For the text-containing cell, return its midpoint in (X, Y) coordinate format. 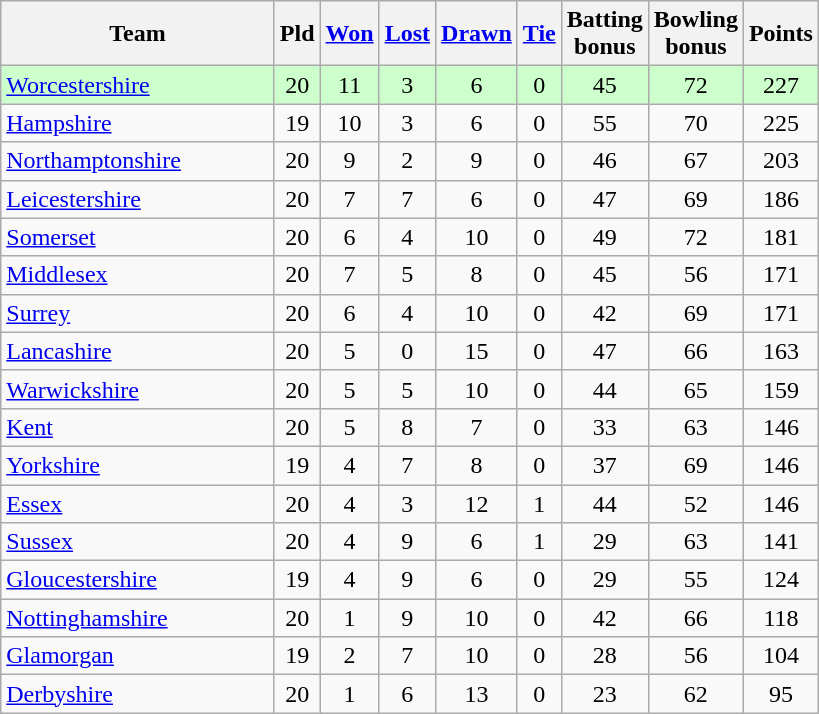
13 (477, 694)
Leicestershire (138, 199)
118 (780, 618)
Points (780, 34)
186 (780, 199)
Team (138, 34)
Warwickshire (138, 389)
67 (696, 161)
Nottinghamshire (138, 618)
124 (780, 580)
Batting bonus (604, 34)
23 (604, 694)
62 (696, 694)
Middlesex (138, 275)
11 (350, 85)
Tie (539, 34)
Pld (297, 34)
163 (780, 351)
225 (780, 123)
Somerset (138, 237)
37 (604, 465)
Northamptonshire (138, 161)
141 (780, 542)
227 (780, 85)
70 (696, 123)
203 (780, 161)
Yorkshire (138, 465)
Lost (407, 34)
28 (604, 656)
33 (604, 427)
Drawn (477, 34)
Lancashire (138, 351)
Hampshire (138, 123)
Sussex (138, 542)
104 (780, 656)
52 (696, 503)
Gloucestershire (138, 580)
Kent (138, 427)
46 (604, 161)
Won (350, 34)
Surrey (138, 313)
Essex (138, 503)
159 (780, 389)
49 (604, 237)
Glamorgan (138, 656)
Derbyshire (138, 694)
Bowling bonus (696, 34)
95 (780, 694)
65 (696, 389)
15 (477, 351)
12 (477, 503)
181 (780, 237)
Worcestershire (138, 85)
